Return (x, y) of the center of cell containing provided text 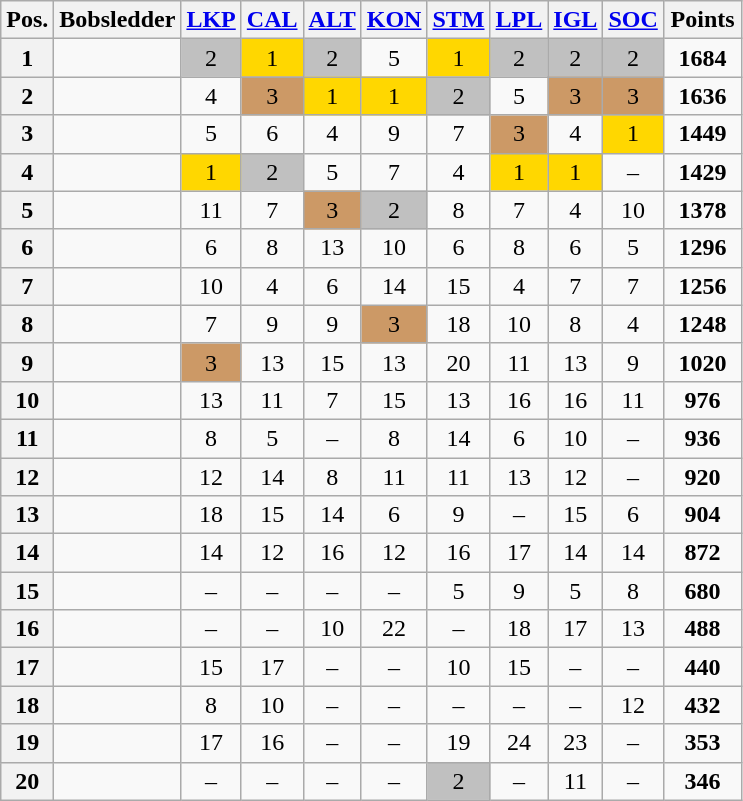
KON (394, 20)
904 (702, 515)
STM (458, 20)
Bobsledder (118, 20)
ALT (332, 20)
353 (702, 743)
432 (702, 705)
872 (702, 553)
1248 (702, 324)
680 (702, 591)
440 (702, 667)
24 (519, 743)
IGL (576, 20)
SOC (633, 20)
LPL (519, 20)
936 (702, 438)
1636 (702, 96)
1684 (702, 58)
488 (702, 629)
1296 (702, 248)
1020 (702, 362)
1449 (702, 134)
Points (702, 20)
920 (702, 477)
346 (702, 781)
22 (394, 629)
CAL (272, 20)
Pos. (28, 20)
LKP (211, 20)
1256 (702, 286)
976 (702, 400)
1378 (702, 210)
1429 (702, 172)
23 (576, 743)
